For the text-containing cell, return its midpoint in (X, Y) coordinate format. 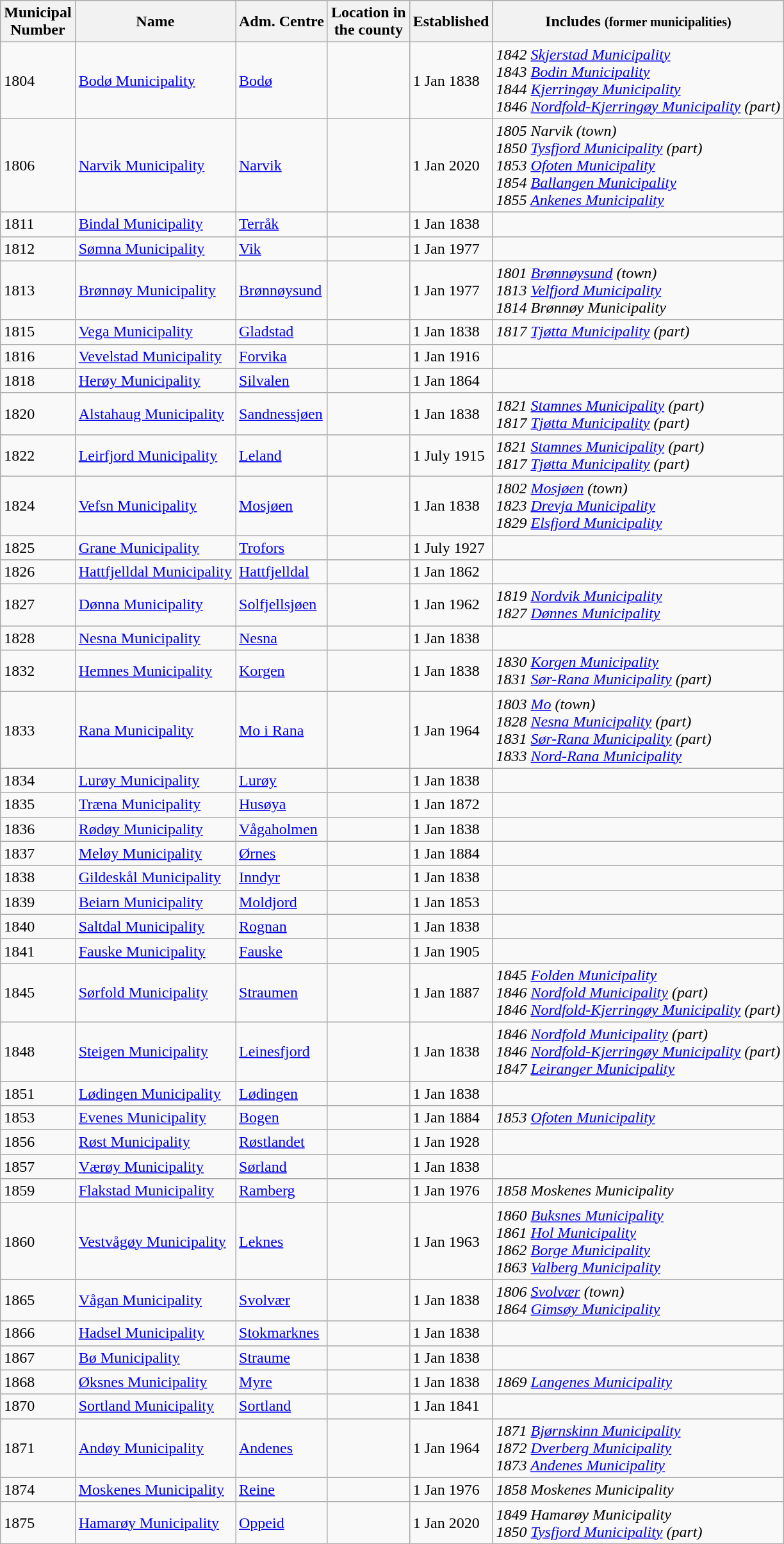
Korgen (282, 671)
1805 Narvik (town)1850 Tysfjord Municipality (part)1853 Ofoten Municipality1854 Ballangen Municipality1855 Ankenes Municipality (638, 165)
1871 (38, 1448)
Stokmarknes (282, 1333)
1 July 1915 (451, 455)
Hattfjelldal Municipality (155, 572)
1826 (38, 572)
Narvik Municipality (155, 165)
Solfjellsjøen (282, 605)
1 Jan 1887 (451, 992)
Lurøy Municipality (155, 780)
1849 Hamarøy Municipality1850 Tysfjord Municipality (part) (638, 1522)
1853 (38, 1118)
Narvik (282, 165)
Steigen Municipality (155, 1051)
Vestvågøy Municipality (155, 1242)
Fauske Municipality (155, 951)
Hamarøy Municipality (155, 1522)
1 Jan 1962 (451, 605)
Moldjord (282, 902)
Moskenes Municipality (155, 1490)
Forvika (282, 356)
1 Jan 1853 (451, 902)
1816 (38, 356)
Hemnes Municipality (155, 671)
Vega Municipality (155, 332)
1813 (38, 290)
Inndyr (282, 878)
1802 Mosjøen (town)1823 Drevja Municipality1829 Elsfjord Municipality (638, 505)
1824 (38, 505)
Rødøy Municipality (155, 829)
Sørland (282, 1167)
1801 Brønnøysund (town)1813 Velfjord Municipality1814 Brønnøy Municipality (638, 290)
1865 (38, 1301)
1869 Langenes Municipality (638, 1382)
1820 (38, 414)
Mosjøen (282, 505)
Straume (282, 1358)
1841 (38, 951)
1839 (38, 902)
1874 (38, 1490)
Gladstad (282, 332)
Træna Municipality (155, 805)
Alstahaug Municipality (155, 414)
1845 Folden Municipality1846 Nordfold Municipality (part)1846 Nordfold-Kjerringøy Municipality (part) (638, 992)
Bodø Municipality (155, 81)
1866 (38, 1333)
1851 (38, 1094)
Bindal Municipality (155, 224)
Vik (282, 249)
Leland (282, 455)
1 July 1927 (451, 548)
1 Jan 1916 (451, 356)
MunicipalNumber (38, 22)
1 Jan 1862 (451, 572)
Lødingen (282, 1094)
Leknes (282, 1242)
1848 (38, 1051)
1859 (38, 1191)
1827 (38, 605)
Fauske (282, 951)
1867 (38, 1358)
1811 (38, 224)
Location inthe county (368, 22)
Bogen (282, 1118)
1 Jan 1928 (451, 1142)
Sortland Municipality (155, 1406)
Adm. Centre (282, 22)
Vefsn Municipality (155, 505)
1832 (38, 671)
1830 Korgen Municipality1831 Sør-Rana Municipality (part) (638, 671)
1812 (38, 249)
Myre (282, 1382)
Trofors (282, 548)
Dønna Municipality (155, 605)
Meløy Municipality (155, 853)
Øksnes Municipality (155, 1382)
Sandnessjøen (282, 414)
1 Jan 1905 (451, 951)
Saltdal Municipality (155, 926)
1806 (38, 165)
1838 (38, 878)
Ørnes (282, 853)
Bø Municipality (155, 1358)
Hattfjelldal (282, 572)
1804 (38, 81)
Beiarn Municipality (155, 902)
Grane Municipality (155, 548)
1 Jan 1872 (451, 805)
1875 (38, 1522)
Værøy Municipality (155, 1167)
Lødingen Municipality (155, 1094)
Flakstad Municipality (155, 1191)
1 Jan 1841 (451, 1406)
Gildeskål Municipality (155, 878)
Name (155, 22)
Straumen (282, 992)
1842 Skjerstad Municipality1843 Bodin Municipality1844 Kjerringøy Municipality1846 Nordfold-Kjerringøy Municipality (part) (638, 81)
Lurøy (282, 780)
1818 (38, 381)
Rana Municipality (155, 730)
Established (451, 22)
Svolvær (282, 1301)
1845 (38, 992)
Røstlandet (282, 1142)
1860 Buksnes Municipality1861 Hol Municipality1862 Borge Municipality1863 Valberg Municipality (638, 1242)
Andøy Municipality (155, 1448)
Includes (former municipalities) (638, 22)
Rognan (282, 926)
Ramberg (282, 1191)
Sømna Municipality (155, 249)
Terråk (282, 224)
Vågan Municipality (155, 1301)
1819 Nordvik Municipality1827 Dønnes Municipality (638, 605)
1834 (38, 780)
1835 (38, 805)
1871 Bjørnskinn Municipality1872 Dverberg Municipality1873 Andenes Municipality (638, 1448)
Bodø (282, 81)
Vevelstad Municipality (155, 356)
1803 Mo (town)1828 Nesna Municipality (part)1831 Sør-Rana Municipality (part)1833 Nord-Rana Municipality (638, 730)
1828 (38, 638)
1 Jan 1963 (451, 1242)
Hadsel Municipality (155, 1333)
Mo i Rana (282, 730)
Oppeid (282, 1522)
1860 (38, 1242)
Nesna Municipality (155, 638)
1833 (38, 730)
Vågaholmen (282, 829)
1846 Nordfold Municipality (part)1846 Nordfold-Kjerringøy Municipality (part)1847 Leiranger Municipality (638, 1051)
1822 (38, 455)
Sortland (282, 1406)
Brønnøysund (282, 290)
Leinesfjord (282, 1051)
Husøya (282, 805)
Røst Municipality (155, 1142)
Sørfold Municipality (155, 992)
Nesna (282, 638)
Herøy Municipality (155, 381)
Reine (282, 1490)
1 Jan 1864 (451, 381)
1853 Ofoten Municipality (638, 1118)
Brønnøy Municipality (155, 290)
1868 (38, 1382)
Silvalen (282, 381)
Leirfjord Municipality (155, 455)
1856 (38, 1142)
1806 Svolvær (town)1864 Gimsøy Municipality (638, 1301)
1836 (38, 829)
Evenes Municipality (155, 1118)
1857 (38, 1167)
1840 (38, 926)
1815 (38, 332)
Andenes (282, 1448)
1870 (38, 1406)
1817 Tjøtta Municipality (part) (638, 332)
1837 (38, 853)
1825 (38, 548)
